For the text-containing cell, return its midpoint in [x, y] coordinate format. 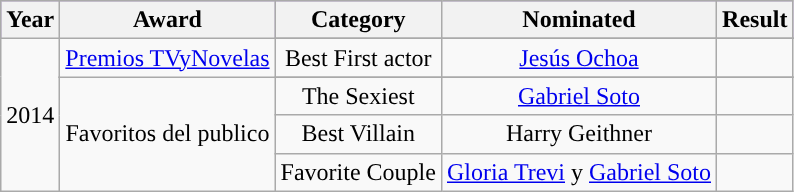
Harry Geithner [578, 134]
The Sexiest [358, 96]
Best Villain [358, 134]
Best First actor [358, 58]
Jesús Ochoa [578, 58]
2014 [30, 115]
Favoritos del publico [168, 134]
Category [358, 20]
Award [168, 20]
Favorite Couple [358, 172]
Gabriel Soto [578, 96]
Year [30, 20]
Premios TVyNovelas [168, 58]
Gloria Trevi y Gabriel Soto [578, 172]
Result [755, 20]
Nominated [578, 20]
